Scan for the cell matching the given text and deliver its [X, Y] coordinate at center. 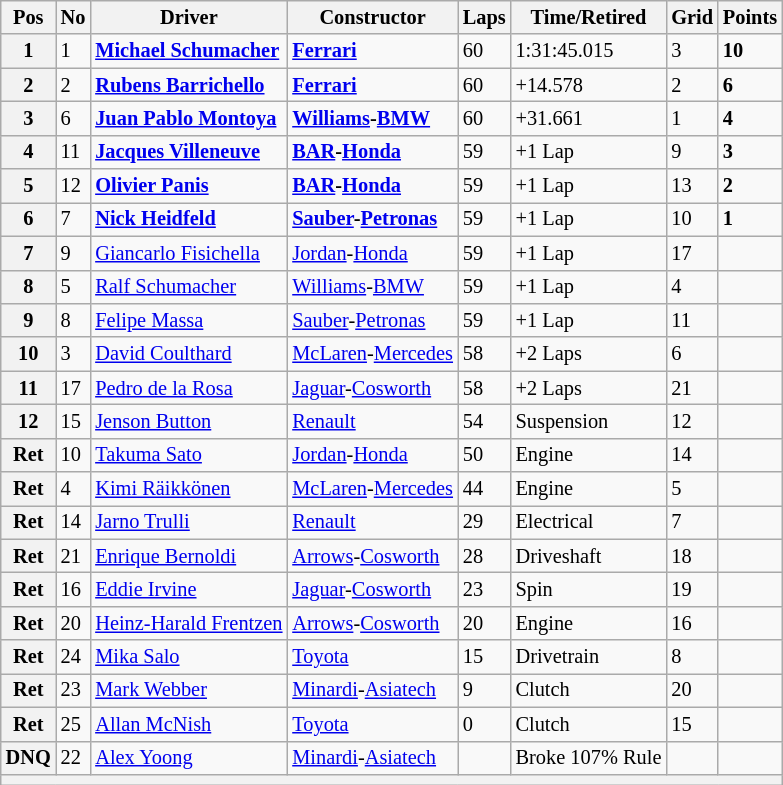
Juan Pablo Montoya [188, 118]
29 [484, 522]
Constructor [372, 17]
Mark Webber [188, 690]
No [74, 17]
24 [74, 657]
Broke 107% Rule [589, 758]
25 [74, 724]
Mika Salo [188, 657]
22 [74, 758]
Jacques Villeneuve [188, 152]
Allan McNish [188, 724]
David Coulthard [188, 354]
Heinz-Harald Frentzen [188, 623]
+31.661 [589, 118]
28 [484, 556]
Takuma Sato [188, 455]
Giancarlo Fisichella [188, 253]
Suspension [589, 421]
Drivetrain [589, 657]
Pos [28, 17]
Spin [589, 589]
Jenson Button [188, 421]
Pedro de la Rosa [188, 388]
13 [692, 186]
Points [750, 17]
Michael Schumacher [188, 51]
Driver [188, 17]
0 [484, 724]
Nick Heidfeld [188, 219]
Time/Retired [589, 17]
Ralf Schumacher [188, 287]
44 [484, 489]
1:31:45.015 [589, 51]
18 [692, 556]
54 [484, 421]
Felipe Massa [188, 320]
Olivier Panis [188, 186]
Grid [692, 17]
Rubens Barrichello [188, 85]
Alex Yoong [188, 758]
19 [692, 589]
+14.578 [589, 85]
50 [484, 455]
Electrical [589, 522]
Laps [484, 17]
Eddie Irvine [188, 589]
DNQ [28, 758]
Jarno Trulli [188, 522]
Kimi Räikkönen [188, 489]
Enrique Bernoldi [188, 556]
Driveshaft [589, 556]
